Scan for the cell matching the given text and deliver its [X, Y] coordinate at center. 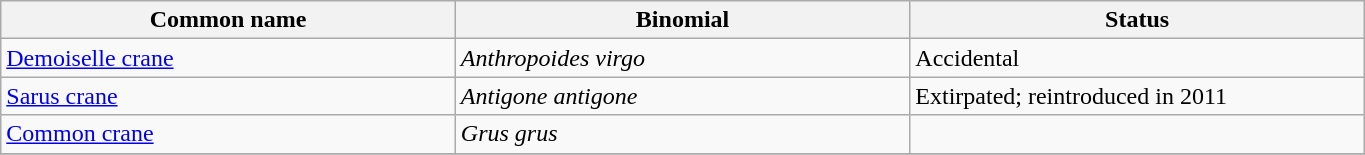
Anthropoides virgo [682, 58]
Demoiselle crane [228, 58]
Antigone antigone [682, 96]
Sarus crane [228, 96]
Common name [228, 20]
Grus grus [682, 134]
Binomial [682, 20]
Extirpated; reintroduced in 2011 [1138, 96]
Accidental [1138, 58]
Status [1138, 20]
Common crane [228, 134]
